Return (X, Y) of the center of cell containing provided text 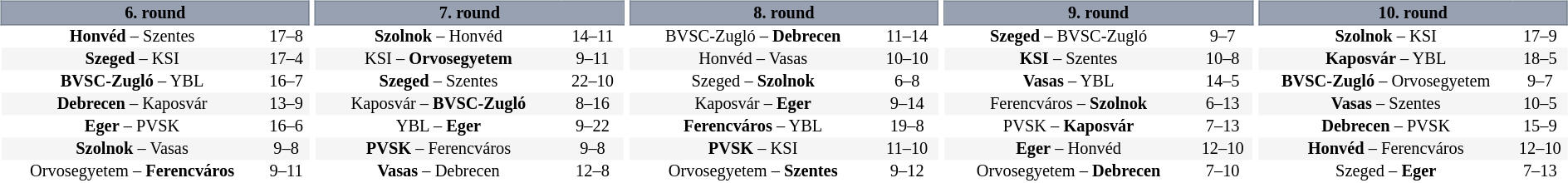
Szeged – Szolnok (752, 82)
Vasas – YBL (1068, 82)
17–4 (286, 60)
Kaposvár – YBL (1386, 60)
Honvéd – Szentes (132, 37)
7. round (470, 12)
9–22 (593, 126)
BVSC-Zugló – Orvosegyetem (1386, 82)
12–8 (593, 171)
Kaposvár – Eger (752, 105)
KSI – Szentes (1068, 60)
Orvosegyetem – Debrecen (1068, 171)
19–8 (907, 126)
14–11 (593, 37)
6–13 (1223, 105)
Eger – Honvéd (1068, 150)
PVSK – KSI (752, 150)
Debrecen – Kaposvár (132, 105)
BVSC-Zugló – Debrecen (752, 37)
Szolnok – KSI (1386, 37)
8. round (784, 12)
PVSK – Kaposvár (1068, 126)
22–10 (593, 82)
Ferencváros – YBL (752, 126)
Honvéd – Ferencváros (1386, 150)
14–5 (1223, 82)
Orvosegyetem – Szentes (752, 171)
Vasas – Szentes (1386, 105)
BVSC-Zugló – YBL (132, 82)
Szolnok – Vasas (132, 150)
Szeged – Szentes (439, 82)
Szeged – Eger (1386, 171)
10–8 (1223, 60)
9–12 (907, 171)
8–16 (593, 105)
9–14 (907, 105)
17–8 (286, 37)
10–10 (907, 60)
6. round (154, 12)
10. round (1414, 12)
18–5 (1540, 60)
16–7 (286, 82)
Debrecen – PVSK (1386, 126)
10–5 (1540, 105)
Orvosegyetem – Ferencváros (132, 171)
KSI – Orvosegyetem (439, 60)
Honvéd – Vasas (752, 60)
11–10 (907, 150)
13–9 (286, 105)
Eger – PVSK (132, 126)
7–10 (1223, 171)
Kaposvár – BVSC-Zugló (439, 105)
Ferencváros – Szolnok (1068, 105)
15–9 (1540, 126)
9. round (1098, 12)
PVSK – Ferencváros (439, 150)
Szeged – KSI (132, 60)
YBL – Eger (439, 126)
16–6 (286, 126)
6–8 (907, 82)
11–14 (907, 37)
Szeged – BVSC-Zugló (1068, 37)
Vasas – Debrecen (439, 171)
17–9 (1540, 37)
Szolnok – Honvéd (439, 37)
